Provide the (x, y) coordinate of the cell's center where the given text is located.  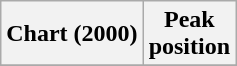
Chart (2000) (72, 34)
Peakposition (189, 34)
